Output the [X, Y] coordinate of the center of the cell containing the given text.  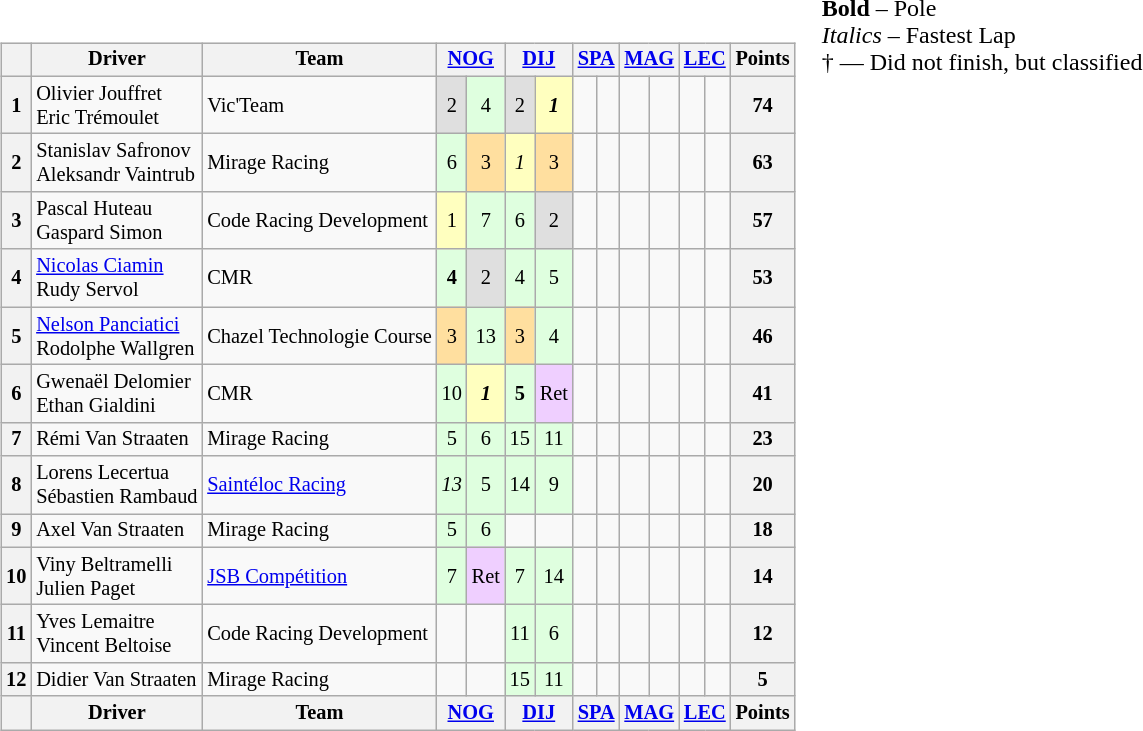
Lorens Lecertua Sébastien Rambaud [116, 485]
57 [763, 221]
Olivier Jouffret Eric Trémoulet [116, 105]
Pascal Huteau Gaspard Simon [116, 221]
Nicolas Ciamin Rudy Servol [116, 278]
Viny Beltramelli Julien Paget [116, 576]
53 [763, 278]
Rémi Van Straaten [116, 439]
20 [763, 485]
Didier Van Straaten [116, 680]
Yves Lemaitre Vincent Beltoise [116, 634]
Nelson Panciatici Rodolphe Wallgren [116, 336]
18 [763, 531]
JSB Compétition [319, 576]
Saintéloc Racing [319, 485]
Stanislav Safronov Aleksandr Vaintrub [116, 163]
Chazel Technologie Course [319, 336]
Vic'Team [319, 105]
23 [763, 439]
8 [16, 485]
63 [763, 163]
41 [763, 394]
46 [763, 336]
Gwenaël Delomier Ethan Gialdini [116, 394]
74 [763, 105]
Axel Van Straaten [116, 531]
